Scan for the cell matching the given text and deliver its [X, Y] coordinate at center. 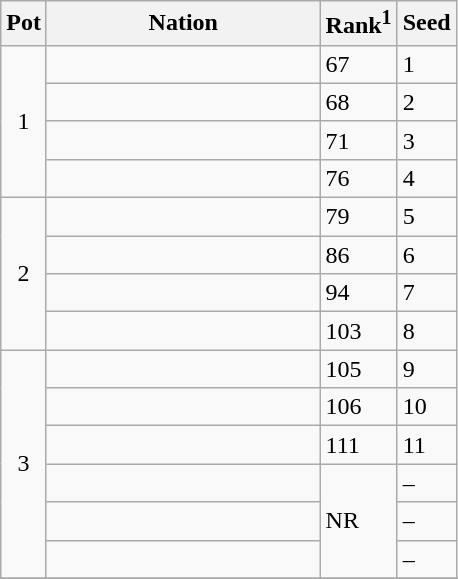
94 [358, 293]
79 [358, 217]
9 [426, 369]
76 [358, 178]
8 [426, 331]
68 [358, 102]
86 [358, 255]
6 [426, 255]
106 [358, 407]
67 [358, 64]
Pot [24, 24]
105 [358, 369]
5 [426, 217]
11 [426, 445]
103 [358, 331]
4 [426, 178]
10 [426, 407]
Seed [426, 24]
111 [358, 445]
7 [426, 293]
Nation [183, 24]
NR [358, 521]
71 [358, 140]
Rank1 [358, 24]
